From the cell containing the given text, extract its center point as [x, y] coordinate. 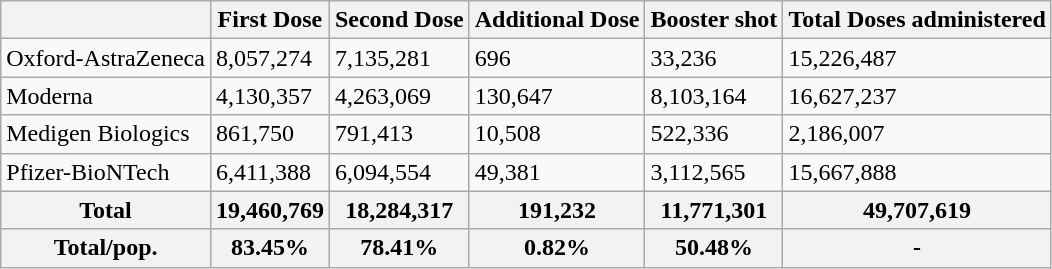
Total [106, 210]
Second Dose [399, 20]
Oxford-AstraZeneca [106, 58]
7,135,281 [399, 58]
49,381 [557, 172]
3,112,565 [714, 172]
Total/pop. [106, 248]
522,336 [714, 134]
8,057,274 [270, 58]
First Dose [270, 20]
Additional Dose [557, 20]
Moderna [106, 96]
6,411,388 [270, 172]
15,226,487 [917, 58]
78.41% [399, 248]
130,647 [557, 96]
791,413 [399, 134]
Booster shot [714, 20]
Medigen Biologics [106, 134]
19,460,769 [270, 210]
49,707,619 [917, 210]
Pfizer-BioNTech [106, 172]
4,263,069 [399, 96]
4,130,357 [270, 96]
50.48% [714, 248]
15,667,888 [917, 172]
Total Doses administered [917, 20]
0.82% [557, 248]
18,284,317 [399, 210]
16,627,237 [917, 96]
10,508 [557, 134]
696 [557, 58]
861,750 [270, 134]
191,232 [557, 210]
- [917, 248]
11,771,301 [714, 210]
83.45% [270, 248]
2,186,007 [917, 134]
33,236 [714, 58]
8,103,164 [714, 96]
6,094,554 [399, 172]
